Scan for the cell matching the given text and deliver its (x, y) coordinate at center. 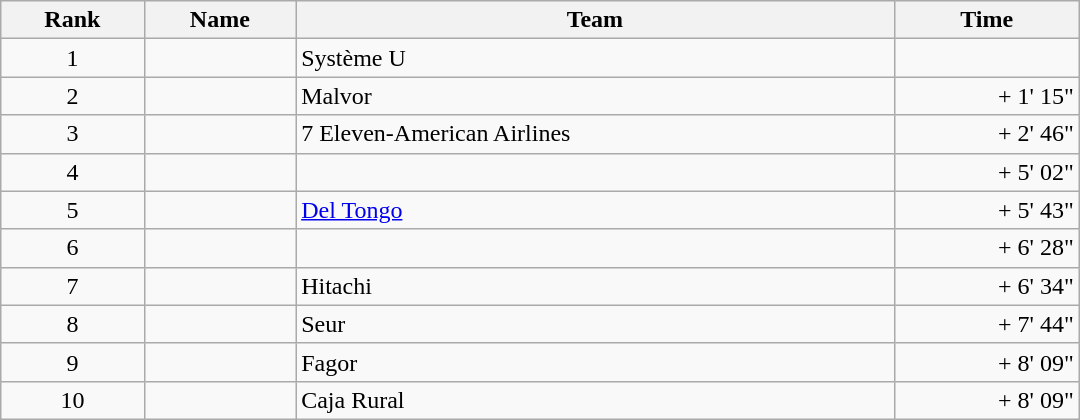
+ 6' 28" (986, 248)
1 (72, 58)
10 (72, 400)
Team (595, 20)
+ 6' 34" (986, 286)
7 Eleven-American Airlines (595, 134)
Del Tongo (595, 210)
8 (72, 324)
Name (220, 20)
+ 5' 43" (986, 210)
9 (72, 362)
Seur (595, 324)
Hitachi (595, 286)
6 (72, 248)
7 (72, 286)
Rank (72, 20)
Malvor (595, 96)
Fagor (595, 362)
+ 2' 46" (986, 134)
3 (72, 134)
2 (72, 96)
Time (986, 20)
4 (72, 172)
Système U (595, 58)
5 (72, 210)
Caja Rural (595, 400)
+ 1' 15" (986, 96)
+ 5' 02" (986, 172)
+ 7' 44" (986, 324)
